For the text-containing cell, return its midpoint in (X, Y) coordinate format. 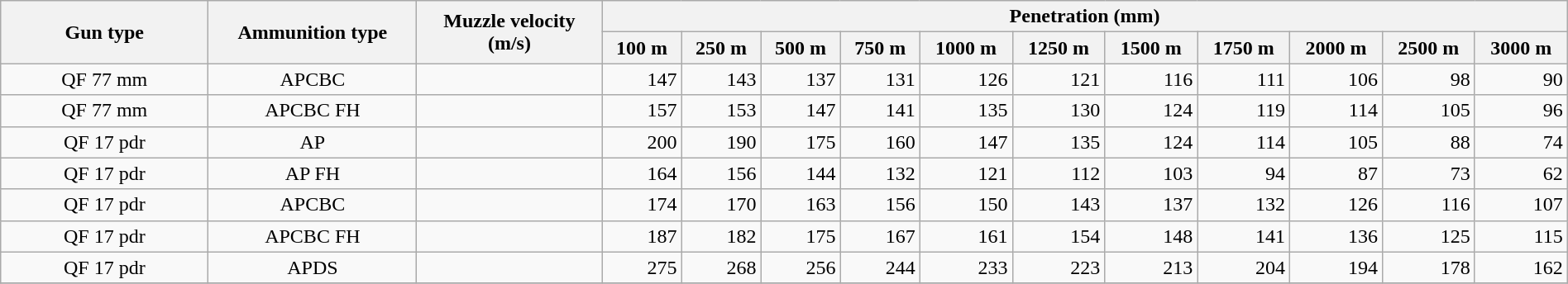
144 (801, 173)
62 (1521, 173)
115 (1521, 236)
100 m (642, 48)
157 (642, 111)
187 (642, 236)
87 (1336, 173)
148 (1151, 236)
130 (1059, 111)
161 (966, 236)
1500 m (1151, 48)
213 (1151, 267)
190 (721, 142)
256 (801, 267)
200 (642, 142)
194 (1336, 267)
160 (880, 142)
94 (1244, 173)
90 (1521, 79)
Ammunition type (313, 32)
167 (880, 236)
750 m (880, 48)
103 (1151, 173)
74 (1521, 142)
182 (721, 236)
233 (966, 267)
162 (1521, 267)
Muzzle velocity(m/s) (509, 32)
107 (1521, 205)
Gun type (104, 32)
250 m (721, 48)
500 m (801, 48)
3000 m (1521, 48)
106 (1336, 79)
136 (1336, 236)
178 (1428, 267)
1000 m (966, 48)
111 (1244, 79)
223 (1059, 267)
153 (721, 111)
1250 m (1059, 48)
174 (642, 205)
96 (1521, 111)
275 (642, 267)
112 (1059, 173)
244 (880, 267)
AP FH (313, 173)
125 (1428, 236)
73 (1428, 173)
154 (1059, 236)
88 (1428, 142)
268 (721, 267)
2500 m (1428, 48)
1750 m (1244, 48)
AP (313, 142)
119 (1244, 111)
2000 m (1336, 48)
98 (1428, 79)
131 (880, 79)
204 (1244, 267)
150 (966, 205)
170 (721, 205)
Penetration (mm) (1085, 17)
163 (801, 205)
APDS (313, 267)
164 (642, 173)
